Output the [X, Y] coordinate of the center of the cell containing the given text.  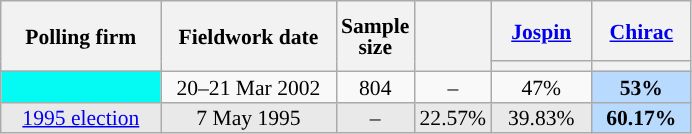
Chirac [641, 31]
Polling firm [81, 36]
60.17% [641, 118]
22.57% [452, 118]
1995 election [81, 118]
Jospin [541, 31]
53% [641, 86]
Fieldwork date [248, 36]
47% [541, 86]
7 May 1995 [248, 118]
20–21 Mar 2002 [248, 86]
804 [375, 86]
Samplesize [375, 36]
39.83% [541, 118]
